Identify which cell holds the provided text, then report its [X, Y] central coordinate. 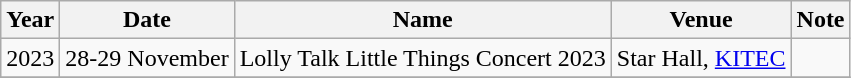
Note [820, 20]
28-29 November [147, 58]
2023 [30, 58]
Year [30, 20]
Date [147, 20]
Name [422, 20]
Lolly Talk Little Things Concert 2023 [422, 58]
Star Hall, KITEC [701, 58]
Venue [701, 20]
